Return (X, Y) of the center of cell containing provided text 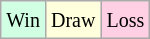
Loss (126, 20)
Win (24, 20)
Draw (72, 20)
